Find where the given text appears and provide that cell's center as [X, Y] coordinate. 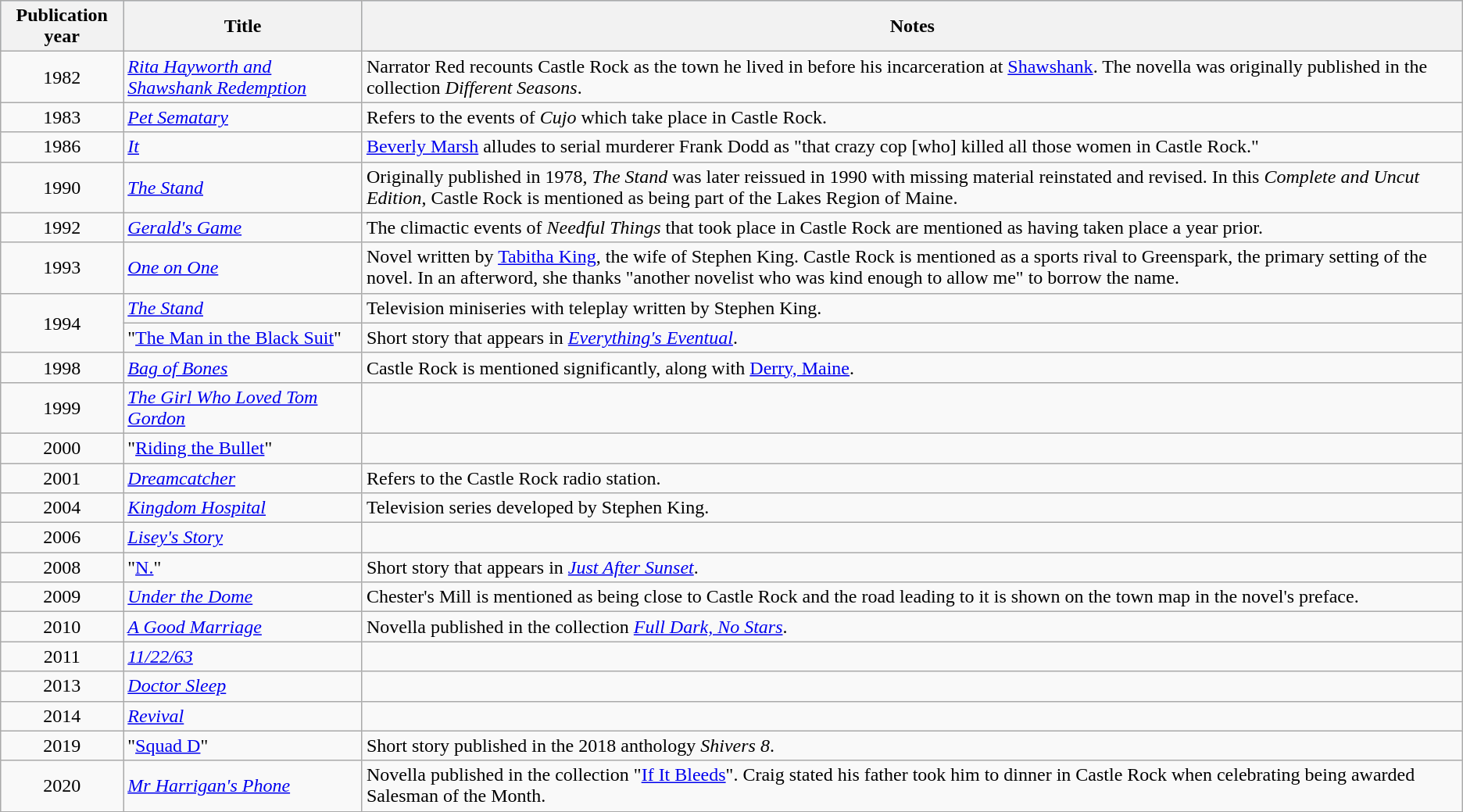
Short story published in the 2018 anthology Shivers 8. [912, 746]
2008 [63, 567]
2011 [63, 656]
Publication year [63, 27]
"The Man in the Black Suit" [243, 338]
2010 [63, 627]
"Squad D" [243, 746]
1986 [63, 147]
1990 [63, 188]
Dreamcatcher [243, 478]
"N." [243, 567]
2000 [63, 448]
One on One [243, 267]
Mr Harrigan's Phone [243, 786]
A Good Marriage [243, 627]
Lisey's Story [243, 538]
2013 [63, 686]
2004 [63, 508]
Rita Hayworth and Shawshank Redemption [243, 77]
2001 [63, 478]
1982 [63, 77]
Bag of Bones [243, 367]
1994 [63, 323]
1992 [63, 227]
2009 [63, 597]
1998 [63, 367]
Notes [912, 27]
Kingdom Hospital [243, 508]
Castle Rock is mentioned significantly, along with Derry, Maine. [912, 367]
Gerald's Game [243, 227]
Revival [243, 716]
Short story that appears in Everything's Eventual. [912, 338]
Chester's Mill is mentioned as being close to Castle Rock and the road leading to it is shown on the town map in the novel's preface. [912, 597]
"Riding the Bullet" [243, 448]
2019 [63, 746]
Television miniseries with teleplay written by Stephen King. [912, 308]
1999 [63, 408]
Beverly Marsh alludes to serial murderer Frank Dodd as "that crazy cop [who] killed all those women in Castle Rock." [912, 147]
Novella published in the collection Full Dark, No Stars. [912, 627]
11/22/63 [243, 656]
Refers to the events of Cujo which take place in Castle Rock. [912, 117]
2006 [63, 538]
Short story that appears in Just After Sunset. [912, 567]
2020 [63, 786]
Doctor Sleep [243, 686]
Pet Sematary [243, 117]
Title [243, 27]
1993 [63, 267]
Television series developed by Stephen King. [912, 508]
Refers to the Castle Rock radio station. [912, 478]
The Girl Who Loved Tom Gordon [243, 408]
2014 [63, 716]
Under the Dome [243, 597]
It [243, 147]
1983 [63, 117]
The climactic events of Needful Things that took place in Castle Rock are mentioned as having taken place a year prior. [912, 227]
